Return [X, Y] of the center of cell containing provided text 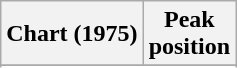
Chart (1975) [72, 34]
Peakposition [189, 34]
